Search for the cell housing the specified text and yield its (x, y) center coordinate. 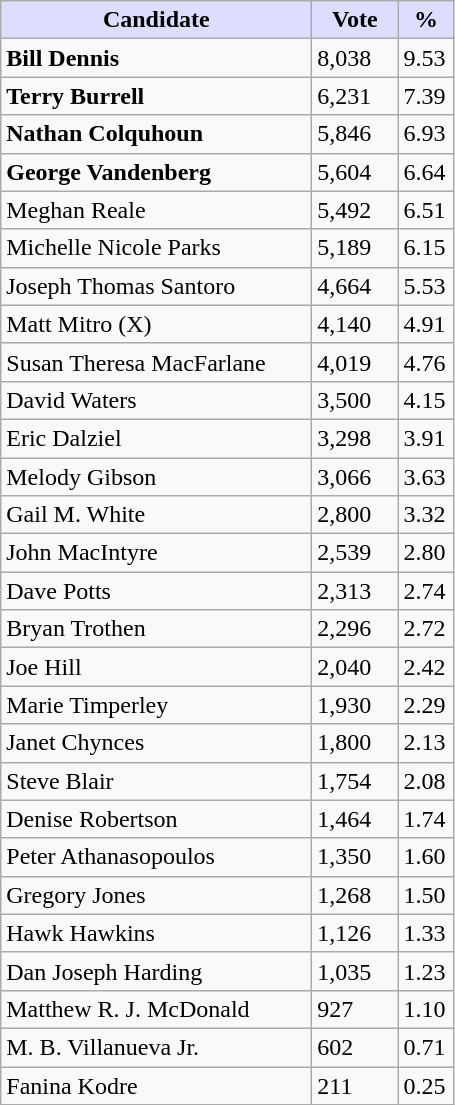
Dave Potts (156, 591)
Joseph Thomas Santoro (156, 286)
Gail M. White (156, 515)
4,664 (355, 286)
Steve Blair (156, 781)
3,066 (355, 477)
1,268 (355, 895)
5.53 (426, 286)
John MacIntyre (156, 553)
0.25 (426, 1085)
3.91 (426, 438)
2,539 (355, 553)
George Vandenberg (156, 172)
4.91 (426, 324)
927 (355, 1009)
Vote (355, 20)
Hawk Hawkins (156, 933)
4.76 (426, 362)
6.93 (426, 134)
5,604 (355, 172)
Susan Theresa MacFarlane (156, 362)
2.80 (426, 553)
6.51 (426, 210)
2,296 (355, 629)
7.39 (426, 96)
2,313 (355, 591)
% (426, 20)
1,930 (355, 705)
Dan Joseph Harding (156, 971)
6,231 (355, 96)
3.63 (426, 477)
2.29 (426, 705)
5,189 (355, 248)
4,019 (355, 362)
0.71 (426, 1047)
1.60 (426, 857)
2.72 (426, 629)
1,035 (355, 971)
Nathan Colquhoun (156, 134)
David Waters (156, 400)
3,500 (355, 400)
2.13 (426, 743)
9.53 (426, 58)
2.08 (426, 781)
1,126 (355, 933)
Matthew R. J. McDonald (156, 1009)
1.74 (426, 819)
211 (355, 1085)
Michelle Nicole Parks (156, 248)
Terry Burrell (156, 96)
3,298 (355, 438)
2.74 (426, 591)
M. B. Villanueva Jr. (156, 1047)
8,038 (355, 58)
6.15 (426, 248)
Marie Timperley (156, 705)
1,800 (355, 743)
1,754 (355, 781)
4,140 (355, 324)
Bryan Trothen (156, 629)
5,846 (355, 134)
Janet Chynces (156, 743)
1.33 (426, 933)
1.10 (426, 1009)
2,800 (355, 515)
1,350 (355, 857)
Eric Dalziel (156, 438)
1,464 (355, 819)
2.42 (426, 667)
Peter Athanasopoulos (156, 857)
Joe Hill (156, 667)
4.15 (426, 400)
3.32 (426, 515)
Matt Mitro (X) (156, 324)
Meghan Reale (156, 210)
Melody Gibson (156, 477)
6.64 (426, 172)
1.50 (426, 895)
1.23 (426, 971)
Bill Dennis (156, 58)
602 (355, 1047)
Denise Robertson (156, 819)
Fanina Kodre (156, 1085)
Candidate (156, 20)
5,492 (355, 210)
2,040 (355, 667)
Gregory Jones (156, 895)
